From the cell containing the given text, extract its center point as [X, Y] coordinate. 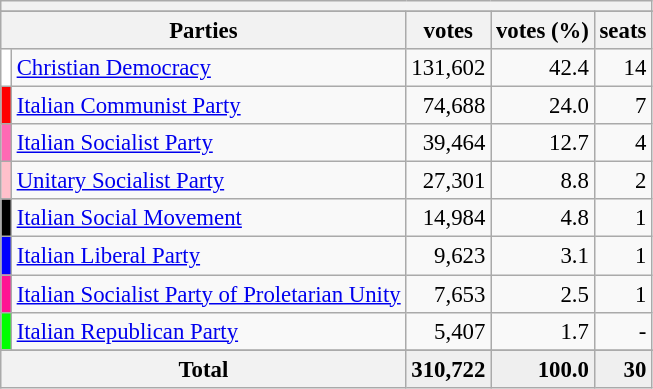
27,301 [448, 181]
Unitary Socialist Party [208, 181]
131,602 [448, 68]
- [622, 331]
74,688 [448, 106]
Italian Liberal Party [208, 256]
Total [204, 369]
5,407 [448, 331]
24.0 [543, 106]
14 [622, 68]
9,623 [448, 256]
2.5 [543, 294]
7,653 [448, 294]
100.0 [543, 369]
4 [622, 143]
39,464 [448, 143]
12.7 [543, 143]
310,722 [448, 369]
2 [622, 181]
seats [622, 31]
3.1 [543, 256]
Italian Socialist Party [208, 143]
30 [622, 369]
Italian Social Movement [208, 219]
Christian Democracy [208, 68]
42.4 [543, 68]
Italian Communist Party [208, 106]
7 [622, 106]
votes [448, 31]
Italian Republican Party [208, 331]
Italian Socialist Party of Proletarian Unity [208, 294]
1.7 [543, 331]
Parties [204, 31]
4.8 [543, 219]
14,984 [448, 219]
votes (%) [543, 31]
8.8 [543, 181]
